Capture the cell that displays the provided text and extract its [x, y] central coordinate. 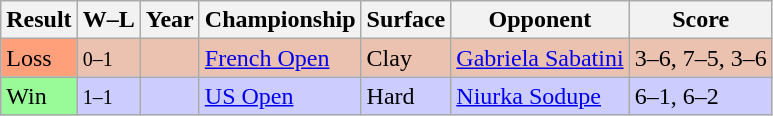
W–L [108, 20]
Championship [280, 20]
3–6, 7–5, 3–6 [700, 58]
Gabriela Sabatini [540, 58]
Hard [406, 96]
Win [39, 96]
Score [700, 20]
Opponent [540, 20]
French Open [280, 58]
Niurka Sodupe [540, 96]
Loss [39, 58]
1–1 [108, 96]
Result [39, 20]
US Open [280, 96]
Clay [406, 58]
Surface [406, 20]
0–1 [108, 58]
Year [170, 20]
6–1, 6–2 [700, 96]
